Identify which cell holds the provided text, then report its [x, y] central coordinate. 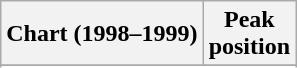
Peakposition [249, 34]
Chart (1998–1999) [102, 34]
